Find where the given text appears and provide that cell's center as (X, Y) coordinate. 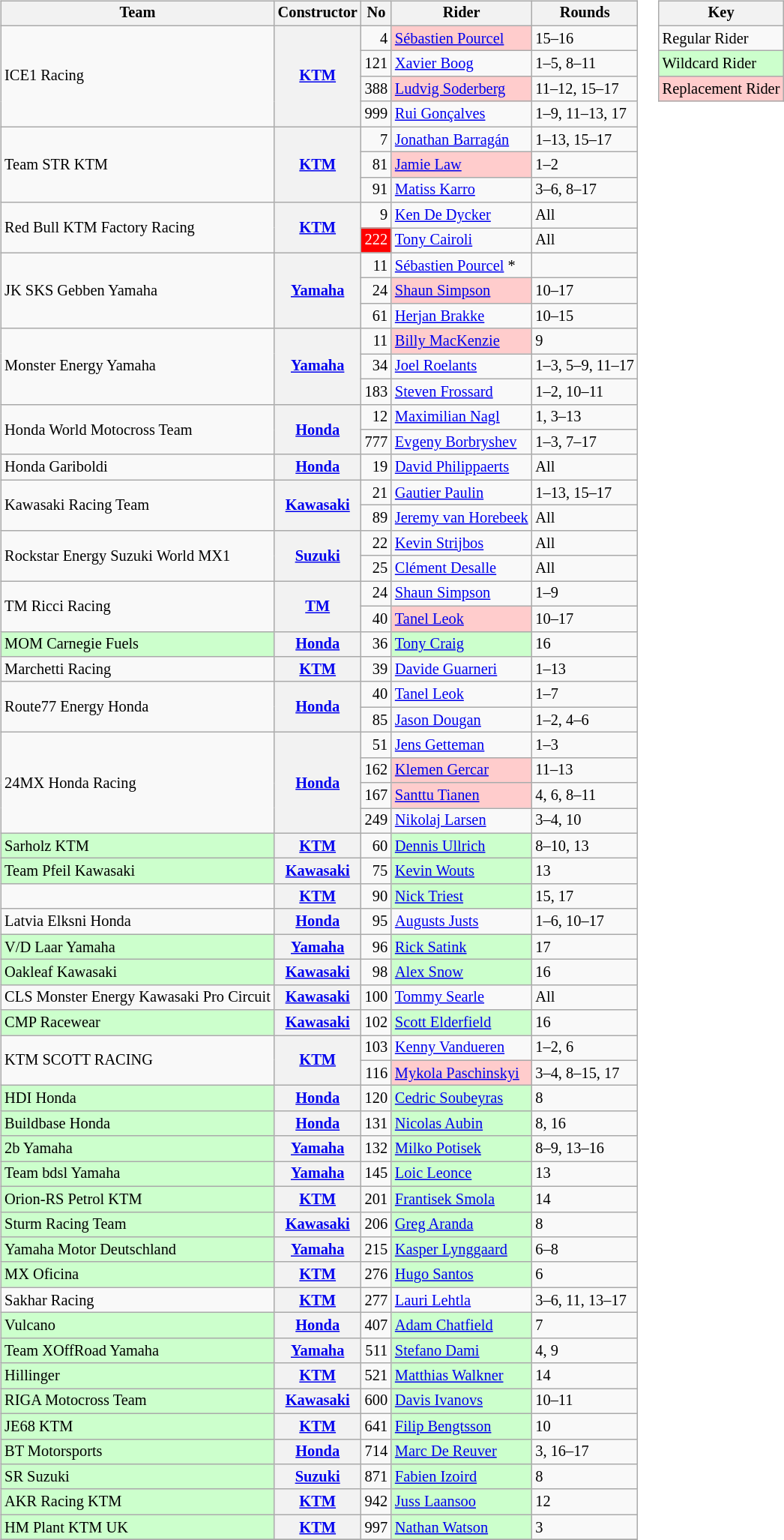
61 (376, 316)
Hugo Santos (462, 1275)
Adam Chatfield (462, 1326)
11–13 (585, 770)
Scott Elderfield (462, 1023)
25 (376, 568)
3, 16–17 (585, 1452)
Kevin Strijbos (462, 543)
Rick Satink (462, 947)
222 (376, 241)
Matthias Walkner (462, 1376)
Kasper Lynggaard (462, 1250)
MX Oficina (137, 1275)
85 (376, 720)
Alex Snow (462, 972)
942 (376, 1502)
No (376, 13)
Kevin Wouts (462, 871)
Filip Bengtsson (462, 1426)
Nathan Watson (462, 1527)
Dennis Ullrich (462, 846)
Sakhar Racing (137, 1300)
167 (376, 795)
1–3 (585, 745)
Regular Rider (721, 38)
132 (376, 1149)
3 (585, 1527)
1–9 (585, 594)
91 (376, 190)
Juss Laansoo (462, 1502)
Maximilian Nagl (462, 417)
Rider (462, 13)
Sarholz KTM (137, 846)
999 (376, 114)
Wildcard Rider (721, 64)
Jens Getteman (462, 745)
Team bdsl Yamaha (137, 1174)
Davide Guarneri (462, 670)
Latvia Elksni Honda (137, 921)
215 (376, 1250)
98 (376, 972)
39 (376, 670)
Evgeny Borbryshev (462, 442)
641 (376, 1426)
Jason Dougan (462, 720)
103 (376, 1048)
JE68 KTM (137, 1426)
96 (376, 947)
Jamie Law (462, 165)
Buildbase Honda (137, 1124)
Team STR KTM (137, 165)
CLS Monster Energy Kawasaki Pro Circuit (137, 997)
1–7 (585, 694)
Team Pfeil Kawasaki (137, 871)
Ludvig Soderberg (462, 89)
Rockstar Energy Suzuki World MX1 (137, 555)
102 (376, 1023)
162 (376, 770)
6–8 (585, 1250)
Nick Triest (462, 897)
TM (318, 606)
Fabien Izoird (462, 1477)
249 (376, 821)
3–4, 8–15, 17 (585, 1073)
3–6, 8–17 (585, 190)
60 (376, 846)
Stefano Dami (462, 1350)
1–3, 5–9, 11–17 (585, 367)
90 (376, 897)
Santtu Tianen (462, 795)
Sébastien Pourcel (462, 38)
3–4, 10 (585, 821)
BT Motorsports (137, 1452)
Milko Potisek (462, 1149)
1–2 (585, 165)
Hillinger (137, 1376)
MOM Carnegie Fuels (137, 644)
Steven Frossard (462, 391)
Vulcano (137, 1326)
19 (376, 467)
CMP Racewear (137, 1023)
SR Suzuki (137, 1477)
Cedric Soubeyras (462, 1098)
75 (376, 871)
36 (376, 644)
Nikolaj Larsen (462, 821)
4, 9 (585, 1350)
Honda World Motocross Team (137, 429)
Rui Gonçalves (462, 114)
Klemen Gercar (462, 770)
JK SKS Gebben Yamaha (137, 291)
277 (376, 1300)
Frantisek Smola (462, 1199)
183 (376, 391)
89 (376, 518)
1, 3–13 (585, 417)
Kenny Vandueren (462, 1048)
2b Yamaha (137, 1149)
145 (376, 1174)
Tony Craig (462, 644)
Honda Gariboldi (137, 467)
Lauri Lehtla (462, 1300)
511 (376, 1350)
116 (376, 1073)
15–16 (585, 38)
Davis Ivanovs (462, 1401)
Joel Roelants (462, 367)
1–5, 8–11 (585, 64)
Tommy Searle (462, 997)
4, 6, 8–11 (585, 795)
1–2, 10–11 (585, 391)
Greg Aranda (462, 1224)
Yamaha Motor Deutschland (137, 1250)
Mykola Paschinskyi (462, 1073)
95 (376, 921)
81 (376, 165)
Key (721, 13)
V/D Laar Yamaha (137, 947)
Sébastien Pourcel * (462, 265)
Rounds (585, 13)
131 (376, 1124)
4 (376, 38)
21 (376, 493)
1–2, 6 (585, 1048)
Marchetti Racing (137, 670)
Team XOffRoad Yamaha (137, 1350)
10–11 (585, 1401)
HM Plant KTM UK (137, 1527)
100 (376, 997)
Marc De Reuver (462, 1452)
206 (376, 1224)
Sturm Racing Team (137, 1224)
1–3, 7–17 (585, 442)
Ken De Dycker (462, 215)
AKR Racing KTM (137, 1502)
1–13 (585, 670)
11–12, 15–17 (585, 89)
17 (585, 947)
997 (376, 1527)
3–6, 11, 13–17 (585, 1300)
714 (376, 1452)
Loic Leonce (462, 1174)
Herjan Brakke (462, 316)
600 (376, 1401)
Jeremy van Horebeek (462, 518)
276 (376, 1275)
1–6, 10–17 (585, 921)
Team (137, 13)
Route77 Energy Honda (137, 706)
10 (585, 1426)
8–9, 13–16 (585, 1149)
Xavier Boog (462, 64)
Monster Energy Yamaha (137, 366)
777 (376, 442)
10–15 (585, 316)
22 (376, 543)
871 (376, 1477)
Tony Cairoli (462, 241)
120 (376, 1098)
34 (376, 367)
Gautier Paulin (462, 493)
Billy MacKenzie (462, 341)
15, 17 (585, 897)
Kawasaki Racing Team (137, 505)
51 (376, 745)
388 (376, 89)
Jonathan Barragán (462, 139)
Red Bull KTM Factory Racing (137, 228)
Matiss Karro (462, 190)
HDI Honda (137, 1098)
407 (376, 1326)
8, 16 (585, 1124)
24MX Honda Racing (137, 783)
1–2, 4–6 (585, 720)
6 (585, 1275)
Augusts Justs (462, 921)
David Philippaerts (462, 467)
521 (376, 1376)
Orion-RS Petrol KTM (137, 1199)
Constructor (318, 13)
RIGA Motocross Team (137, 1401)
Nicolas Aubin (462, 1124)
Clément Desalle (462, 568)
201 (376, 1199)
121 (376, 64)
Replacement Rider (721, 89)
1–9, 11–13, 17 (585, 114)
TM Ricci Racing (137, 606)
Oakleaf Kawasaki (137, 972)
ICE1 Racing (137, 76)
8–10, 13 (585, 846)
KTM SCOTT RACING (137, 1060)
